Determine the [X, Y] coordinate at the center of the cell enclosing the given text.  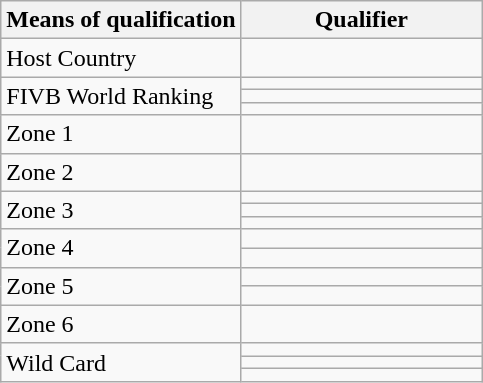
Zone 6 [121, 324]
Zone 2 [121, 172]
Zone 3 [121, 210]
Means of qualification [121, 20]
Zone 4 [121, 248]
Host Country [121, 58]
Zone 5 [121, 286]
Qualifier [361, 20]
Wild Card [121, 362]
FIVB World Ranking [121, 96]
Zone 1 [121, 134]
